Determine the (X, Y) coordinate at the center of the cell enclosing the given text.  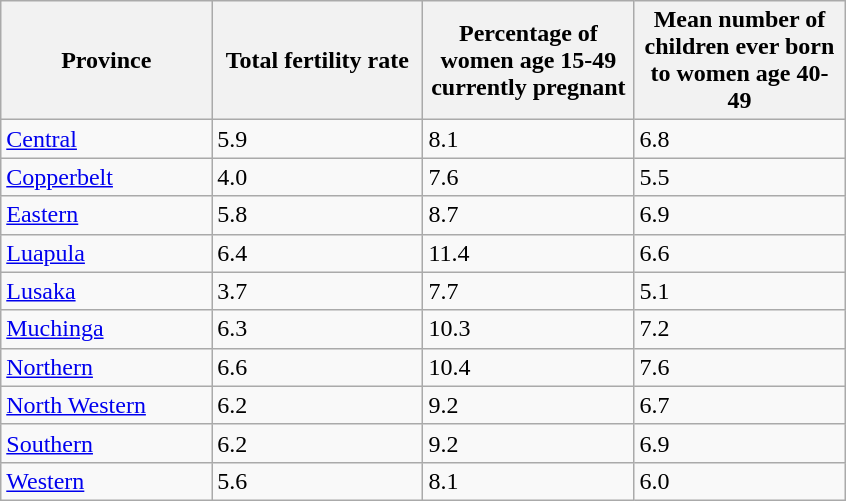
6.7 (740, 405)
7.7 (528, 291)
6.8 (740, 139)
3.7 (318, 291)
6.3 (318, 329)
5.1 (740, 291)
8.7 (528, 215)
Percentage of women age 15-49 currently pregnant (528, 60)
10.4 (528, 367)
Province (106, 60)
11.4 (528, 253)
5.8 (318, 215)
Muchinga (106, 329)
Mean number of children ever born to women age 40-49 (740, 60)
6.4 (318, 253)
Western (106, 481)
5.5 (740, 177)
North Western (106, 405)
Lusaka (106, 291)
Total fertility rate (318, 60)
4.0 (318, 177)
5.9 (318, 139)
10.3 (528, 329)
5.6 (318, 481)
Luapula (106, 253)
Southern (106, 443)
Copperbelt (106, 177)
7.2 (740, 329)
Eastern (106, 215)
Central (106, 139)
Northern (106, 367)
6.0 (740, 481)
